Find where the given text appears and provide that cell's center as [x, y] coordinate. 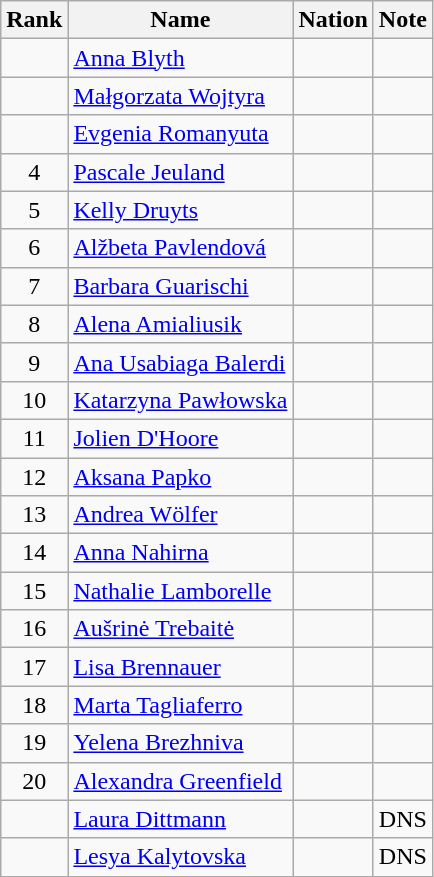
5 [34, 210]
9 [34, 362]
Lesya Kalytovska [180, 857]
Evgenia Romanyuta [180, 134]
Alexandra Greenfield [180, 781]
Anna Blyth [180, 58]
Note [402, 20]
6 [34, 248]
4 [34, 172]
Yelena Brezhniva [180, 743]
14 [34, 553]
Anna Nahirna [180, 553]
Nation [333, 20]
8 [34, 324]
Name [180, 20]
Aušrinė Trebaitė [180, 629]
Alena Amialiusik [180, 324]
18 [34, 705]
Katarzyna Pawłowska [180, 400]
7 [34, 286]
Małgorzata Wojtyra [180, 96]
Pascale Jeuland [180, 172]
Kelly Druyts [180, 210]
19 [34, 743]
13 [34, 515]
Rank [34, 20]
Barbara Guarischi [180, 286]
11 [34, 438]
12 [34, 477]
Marta Tagliaferro [180, 705]
17 [34, 667]
Aksana Papko [180, 477]
20 [34, 781]
Ana Usabiaga Balerdi [180, 362]
16 [34, 629]
15 [34, 591]
10 [34, 400]
Jolien D'Hoore [180, 438]
Andrea Wölfer [180, 515]
Lisa Brennauer [180, 667]
Laura Dittmann [180, 819]
Alžbeta Pavlendová [180, 248]
Nathalie Lamborelle [180, 591]
